Capture the cell that displays the provided text and extract its [x, y] central coordinate. 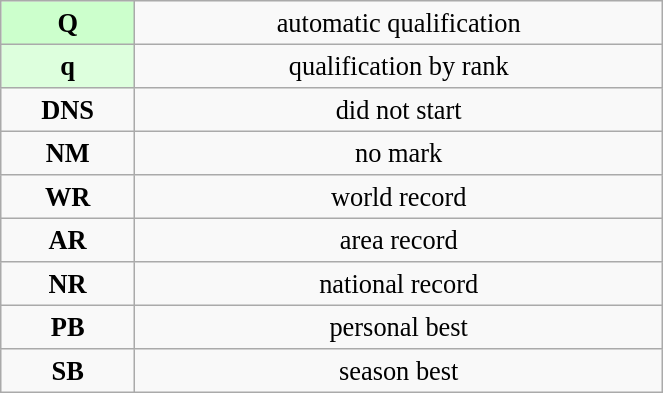
WR [68, 197]
area record [399, 240]
no mark [399, 153]
national record [399, 284]
qualification by rank [399, 66]
DNS [68, 109]
NR [68, 284]
q [68, 66]
AR [68, 240]
SB [68, 371]
PB [68, 327]
season best [399, 371]
automatic qualification [399, 22]
NM [68, 153]
world record [399, 197]
personal best [399, 327]
Q [68, 22]
did not start [399, 109]
